Capture the cell that displays the provided text and extract its [x, y] central coordinate. 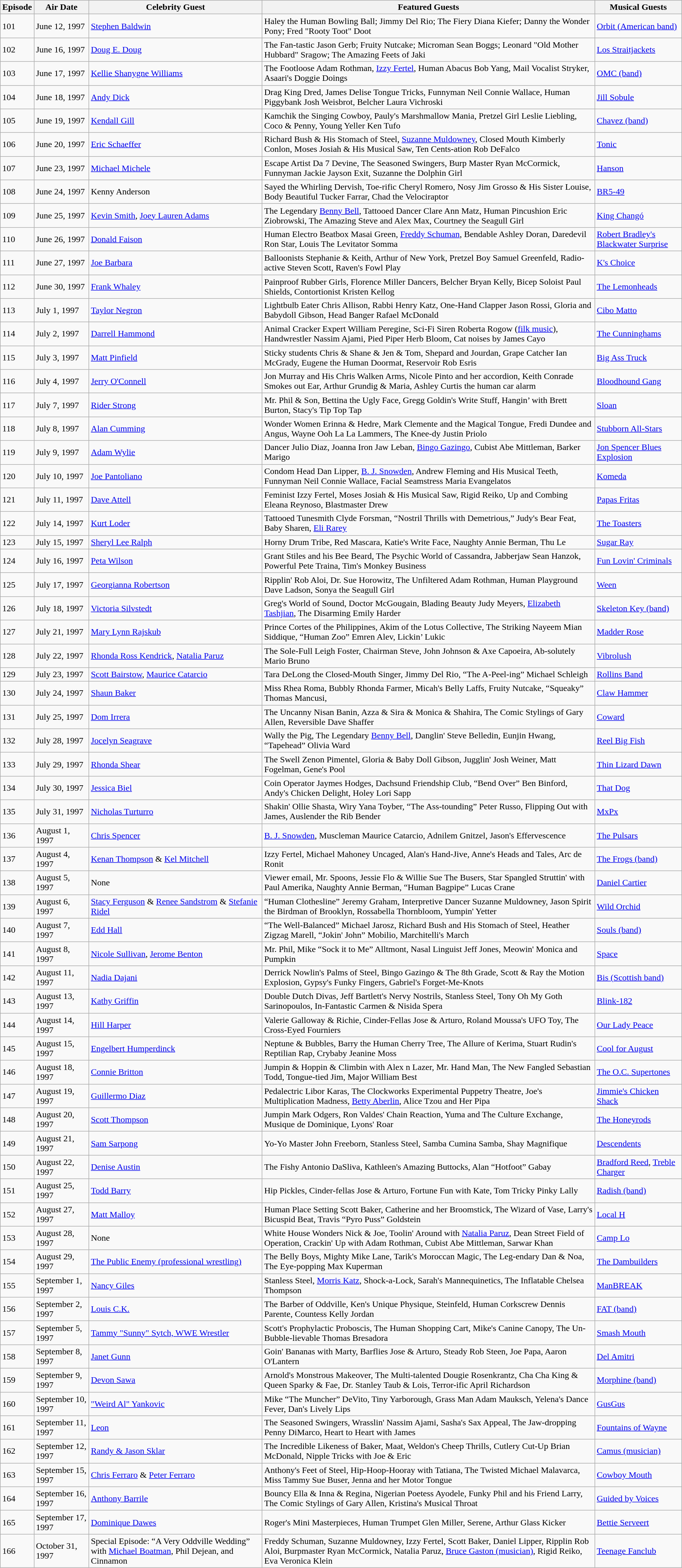
Doug E. Doug [176, 50]
160 [17, 1404]
Ripplin' Rob Aloi, Dr. Sue Horowitz, The Unfiltered Adam Rothman, Human Playground Dave Ladson, Sonya the Seagull Girl [428, 585]
Shaun Baker [176, 693]
July 22, 1997 [61, 655]
July 28, 1997 [61, 740]
107 [17, 168]
Papas Fritas [638, 499]
Georgianna Robertson [176, 585]
Our Lady Peace [638, 1024]
Air Date [61, 7]
Horny Drum Tribe, Red Mascara, Katie's Write Face, Naughty Annie Berman, Thu Le [428, 542]
146 [17, 1073]
121 [17, 499]
102 [17, 50]
Devon Sawa [176, 1380]
Bouncy Ella & Inna & Regina, Nigerian Poetess Ayodele, Funky Phil and his Friend Larry, The Comic Stylings of Gary Allen, Kristina's Musical Throat [428, 1498]
B. J. Snowden, Muscleman Maurice Catarcio, Adnilem Gnitzel, Jason's Effervescence [428, 835]
Sam Sarpong [176, 1143]
Kamchik the Singing Cowboy, Pauly's Marshmallow Mania, Pretzel Girl Leslie Liebling, Coco & Penny, Young Yeller Ken Tufo [428, 121]
101 [17, 26]
Grant Stiles and his Bee Beard, The Psychic World of Cassandra, Jabberjaw Sean Hanzok, Powerful Pete Traina, Tim's Monkey Business [428, 561]
Guided by Voices [638, 1498]
125 [17, 585]
June 23, 1997 [61, 168]
166 [17, 1551]
127 [17, 632]
Komeda [638, 476]
Kenan Thompson & Kel Mitchell [176, 859]
Kenny Anderson [176, 191]
Camp Lo [638, 1238]
Adam Wylie [176, 452]
126 [17, 608]
Feminist Izzy Fertel, Moses Josiah & His Musical Saw, Rigid Reiko, Up and Combing Eleana Reynoso, Blastmaster Drew [428, 499]
115 [17, 358]
July 9, 1997 [61, 452]
123 [17, 542]
145 [17, 1048]
FAT (band) [638, 1309]
The O.C. Supertones [638, 1073]
July 1, 1997 [61, 310]
Bradford Reed, Treble Charger [638, 1167]
August 4, 1997 [61, 859]
July 11, 1997 [61, 499]
108 [17, 191]
August 18, 1997 [61, 1073]
Rhonda Shear [176, 765]
September 11, 1997 [61, 1428]
July 16, 1997 [61, 561]
Kevin Smith, Joey Lauren Adams [176, 216]
157 [17, 1332]
Valerie Galloway & Richie, Cinder-Fellas Jose & Arturo, Roland Moussa's UFO Toy, The Cross-Eyed Fourniers [428, 1024]
147 [17, 1096]
The Lemonheads [638, 286]
Kathy Griffin [176, 1001]
Stacy Ferguson & Renee Sandstrom & Stefanie Ridel [176, 907]
109 [17, 216]
The Uncanny Nisan Banin, Azza & Sira & Monica & Shahira, The Comic Stylings of Gary Allen, Reversible Dave Shaffer [428, 717]
128 [17, 655]
Rhonda Ross Kendrick, Natalia Paruz [176, 655]
June 26, 1997 [61, 239]
Hip Pickles, Cinder-fellas Jose & Arturo, Fortune Fun with Kate, Tom Tricky Pinky Lally [428, 1190]
Morphine (band) [638, 1380]
Cibo Matto [638, 310]
Jumpin & Hoppin & Climbin with Alex n Lazer, Mr. Hand Man, The New Fangled Sebastian Todd, Tongue-tied Jim, Major William Best [428, 1073]
Wild Orchid [638, 907]
August 11, 1997 [61, 977]
September 2, 1997 [61, 1309]
Joe Barbara [176, 263]
The Fishy Antonio DaSliva, Kathleen's Amazing Buttocks, Alan “Hotfoot” Gabay [428, 1167]
July 10, 1997 [61, 476]
158 [17, 1356]
Taylor Negron [176, 310]
Human Place Setting Scott Baker, Catherine and her Broomstick, The Wizard of Vase, Larry's Bicuspid Beat, Travis “Pyro Puss” Goldstein [428, 1214]
July 2, 1997 [61, 334]
Roger's Mini Masterpieces, Human Trumpet Glen Miller, Serene, Arthur Glass Kicker [428, 1522]
“The Well-Balanced” Michael Jarosz, Richard Bush and His Stomach of Steel, Heather Zigzag Marell, “Jokin' John” Mobilio, Marchitelli's March [428, 930]
Richard Bush & His Stomach of Steel, Suzanne Muldowney, Closed Mouth Kimberly Conlon, Moses Josiah & His Musical Saw, Ten Cents-ation Rob DeFalco [428, 144]
Robert Bradley's Blackwater Surprise [638, 239]
August 8, 1997 [61, 954]
Goin' Bananas with Marty, Barflies Jose & Arturo, Steady Rob Steen, Joe Papa, Aaron O'Lantern [428, 1356]
August 15, 1997 [61, 1048]
Lightbulb Eater Chris Allison, Rabbi Henry Katz, One-Hand Clapper Jason Rossi, Gloria and Babydoll Gibson, Head Banger Rafael McDonald [428, 310]
June 16, 1997 [61, 50]
Vibrolush [638, 655]
Stubborn All-Stars [638, 429]
July 14, 1997 [61, 524]
Prince Cortes of the Philippines, Akim of the Lotus Collective, The Striking Nayeem Mian Siddique, “Human Zoo” Emren Alev, Lickin’ Lukic [428, 632]
Teenage Fanclub [638, 1551]
September 10, 1997 [61, 1404]
Miss Rhea Roma, Bubbly Rhonda Farmer, Micah's Belly Laffs, Fruity Nutcake, “Squeaky” Thomas Mancusi, [428, 693]
Bis (Scottish band) [638, 977]
148 [17, 1120]
Skeleton Key (band) [638, 608]
July 17, 1997 [61, 585]
139 [17, 907]
Matt Pinfield [176, 358]
Tattooed Tunesmith Clyde Forsman, “Nostril Thrills with Demetrious,” Judy's Bear Feat, Baby Sharen, Eli Rarey [428, 524]
110 [17, 239]
116 [17, 382]
Special Episode: “A Very Oddville Wedding” with Michael Boatman, Phil Dejean, and Cinnamon [176, 1551]
July 21, 1997 [61, 632]
Descendents [638, 1143]
July 15, 1997 [61, 542]
Condom Head Dan Lipper, B. J. Snowden, Andrew Fleming and His Musical Teeth, Funnyman Neil Connie Wallace, Facial Seamstress Maria Evangelatos [428, 476]
"Weird Al" Yankovic [176, 1404]
Radish (band) [638, 1190]
July 3, 1997 [61, 358]
August 25, 1997 [61, 1190]
165 [17, 1522]
Mary Lynn Rajskub [176, 632]
Leon [176, 1428]
August 6, 1997 [61, 907]
The Dambuilders [638, 1262]
Joe Pantoliano [176, 476]
“Human Clothesline” Jeremy Graham, Interpretive Dancer Suzanne Muldowney, Jason Spirit the Birdman of Brooklyn, Rossabella Thornbloom, Yumpin' Yetter [428, 907]
159 [17, 1380]
Victoria Silvstedt [176, 608]
Drag King Dred, James Delise Tongue Tricks, Funnyman Neil Connie Wallace, Human Piggybank Josh Weisbrot, Belcher Laura Vichroski [428, 97]
Stephen Baldwin [176, 26]
111 [17, 263]
August 13, 1997 [61, 1001]
Louis C.K. [176, 1309]
Donald Faison [176, 239]
113 [17, 310]
Randy & Jason Sklar [176, 1451]
120 [17, 476]
July 8, 1997 [61, 429]
June 20, 1997 [61, 144]
152 [17, 1214]
BR5-49 [638, 191]
The Swell Zenon Pimentel, Gloria & Baby Doll Gibson, Jugglin' Josh Weiner, Matt Fogelman, Gene's Pool [428, 765]
164 [17, 1498]
Anthony Barrile [176, 1498]
Daniel Cartier [638, 882]
Los Straitjackets [638, 50]
July 31, 1997 [61, 812]
Frank Whaley [176, 286]
154 [17, 1262]
The Cunninghams [638, 334]
Shakin' Ollie Shasta, Wiry Yana Toyber, “The Ass-tounding” Peter Russo, Flipping Out with James, Auslender the Rib Bender [428, 812]
Scott Bairstow, Maurice Catarcio [176, 675]
Guillermo Diaz [176, 1096]
July 29, 1997 [61, 765]
Human Electro Beatbox Masai Green, Freddy Schuman, Bendable Ashley Doran, Daredevil Ron Star, Louis The Levitator Somma [428, 239]
Hanson [638, 168]
163 [17, 1475]
156 [17, 1309]
Sayed the Whirling Dervish, Toe-rific Cheryl Romero, Nosy Jim Grosso & His Sister Louise, Body Beautiful Tucker Farrar, Chad the Velociraptor [428, 191]
Chris Ferraro & Peter Ferraro [176, 1475]
Nancy Giles [176, 1285]
Andy Dick [176, 97]
August 28, 1997 [61, 1238]
The Toasters [638, 524]
Coin Operator Jaymes Hodges, Dachsund Friendship Club, “Bend Over” Ben Binford, Andy's Chicken Delight, Holey Lori Sapp [428, 788]
August 1, 1997 [61, 835]
Jon Spencer Blues Explosion [638, 452]
122 [17, 524]
Engelbert Humperdinck [176, 1048]
Local H [638, 1214]
The Seasoned Swingers, Wrasslin' Nassim Ajami, Sasha's Sax Appeal, The Jaw-dropping Penny DiMarco, Heart to Heart with James [428, 1428]
July 23, 1997 [61, 675]
Wally the Pig, The Legendary Benny Bell, Danglin' Steve Belledin, Eunjin Hwang, “Tapehead” Olivia Ward [428, 740]
Featured Guests [428, 7]
July 25, 1997 [61, 717]
162 [17, 1451]
Fun Lovin' Criminals [638, 561]
Hill Harper [176, 1024]
Double Dutch Divas, Jeff Bartlett's Nervy Nostrils, Stanless Steel, Tony Oh My Goth Sarinopoulos, In-Fantastic Carmen & Nisida Spera [428, 1001]
134 [17, 788]
The Incredible Likeness of Baker, Maat, Weldon's Cheep Thrills, Cutlery Cut-Up Brian McDonald, Nipple Tricks with Joe & Eric [428, 1451]
July 24, 1997 [61, 693]
104 [17, 97]
Jimmie's Chicken Shack [638, 1096]
Sticky students Chris & Shane & Jen & Tom, Shepard and Jourdan, Grape Catcher Ian McGrady, Eugene the Human Doormat, Reservoir Rob Esris [428, 358]
Kendall Gill [176, 121]
Mr. Phil, Mike “Sock it to Me” Alltmont, Nasal Linguist Jeff Jones, Meowin' Monica and Pumpkin [428, 954]
The Footloose Adam Rothman, Izzy Fertel, Human Abacus Bob Yang, Mail Vocalist Stryker, Asaari's Doggie Doings [428, 74]
Jill Sobule [638, 97]
Peta Wilson [176, 561]
Greg's World of Sound, Doctor McGougain, Blading Beauty Judy Meyers, Elizabeth Tashjian, The Disarming Emily Harder [428, 608]
Jocelyn Seagrave [176, 740]
144 [17, 1024]
Derrick Nowlin's Palms of Steel, Bingo Gazingo & The 8th Grade, Scott & Ray the Motion Explosion, Gypsy's Funky Fingers, Gabriel's Forget-Me-Knots [428, 977]
August 7, 1997 [61, 930]
The Fan-tastic Jason Gerb; Fruity Nutcake; Microman Sean Boggs; Leonard "Old Mother Hubbard" Sragow; The Amazing Feets of Jaki [428, 50]
155 [17, 1285]
The Pulsars [638, 835]
119 [17, 452]
Wonder Women Erinna & Hedre, Mark Clemente and the Magical Tongue, Fredi Dundee and Angus, Wayne Ooh La La Lammers, The Knee-dy Justin Priolo [428, 429]
Jerry O'Connell [176, 382]
June 25, 1997 [61, 216]
July 7, 1997 [61, 405]
Dom Irrera [176, 717]
Mr. Phil & Son, Bettina the Ugly Face, Gregg Goldin's Write Stuff, Hangin’ with Brett Burton, Stacy's Tip Top Tap [428, 405]
July 18, 1997 [61, 608]
Ween [638, 585]
Rollins Band [638, 675]
Jumpin Mark Odgers, Ron Valdes' Chain Reaction, Yuma and The Culture Exchange, Musique de Dominique, Lyons' Roar [428, 1120]
151 [17, 1190]
114 [17, 334]
Dancer Julio Diaz, Joanna Iron Jaw Leban, Bingo Gazingo, Cubist Abe Mittleman, Barker Marigo [428, 452]
July 4, 1997 [61, 382]
September 15, 1997 [61, 1475]
Jessica Biel [176, 788]
Rider Strong [176, 405]
Tonic [638, 144]
Dominique Dawes [176, 1522]
Nadia Dajani [176, 977]
July 30, 1997 [61, 788]
August 29, 1997 [61, 1262]
The Barber of Oddville, Ken's Unique Physique, Steinfeld, Human Corkscrew Dennis Parente, Countess Kelly Jordan [428, 1309]
Chris Spencer [176, 835]
Eric Schaeffer [176, 144]
Balloonists Stephanie & Keith, Arthur of New York, Pretzel Boy Samuel Greenfeld, Radio-active Steven Scott, Raven's Fowl Play [428, 263]
September 8, 1997 [61, 1356]
That Dog [638, 788]
141 [17, 954]
Scott Thompson [176, 1120]
June 18, 1997 [61, 97]
106 [17, 144]
133 [17, 765]
142 [17, 977]
The Honeyrods [638, 1120]
Orbit (American band) [638, 26]
Smash Mouth [638, 1332]
Pedalectric Libor Karas, The Clockworks Experimental Puppetry Theatre, Joe's Multiplication Madness, Betty Aberlin, Alice Tzou and Her Pipa [428, 1096]
Episode [17, 7]
Blink-182 [638, 1001]
September 9, 1997 [61, 1380]
September 12, 1997 [61, 1451]
103 [17, 74]
October 31, 1997 [61, 1551]
K's Choice [638, 263]
September 5, 1997 [61, 1332]
Space [638, 954]
June 30, 1997 [61, 286]
140 [17, 930]
118 [17, 429]
June 19, 1997 [61, 121]
August 22, 1997 [61, 1167]
August 14, 1997 [61, 1024]
The Legendary Benny Bell, Tattooed Dancer Clare Ann Matz, Human Pincushion Eric Ziobrowski, The Amazing Steve and Alex Max, Courtney the Seagull Girl [428, 216]
Chavez (band) [638, 121]
Fountains of Wayne [638, 1428]
September 1, 1997 [61, 1285]
Matt Malloy [176, 1214]
130 [17, 693]
131 [17, 717]
June 17, 1997 [61, 74]
117 [17, 405]
143 [17, 1001]
Scott's Prophylactic Proboscis, The Human Shopping Cart, Mike's Canine Canopy, The Un-Bubble-lievable Thomas Bresadora [428, 1332]
MxPx [638, 812]
Del Amitri [638, 1356]
Tammy "Sunny" Sytch, WWE Wrestler [176, 1332]
Connie Britton [176, 1073]
The Belly Boys, Mighty Mike Lane, Tarik's Moroccan Magic, The Leg-endary Dan & Noa, The Eye-popping Max Kuperman [428, 1262]
Darrell Hammond [176, 334]
105 [17, 121]
Janet Gunn [176, 1356]
112 [17, 286]
August 5, 1997 [61, 882]
June 12, 1997 [61, 26]
124 [17, 561]
129 [17, 675]
Sloan [638, 405]
Izzy Fertel, Michael Mahoney Uncaged, Alan's Hand-Jive, Anne's Heads and Tales, Arc de Ronit [428, 859]
ManBREAK [638, 1285]
136 [17, 835]
Painproof Rubber Girls, Florence Miller Dancers, Belcher Bryan Kelly, Bicep Soloist Paul Shields, Contortionist Kristen Kellog [428, 286]
Cool for August [638, 1048]
132 [17, 740]
The Public Enemy (professional wrestling) [176, 1262]
September 17, 1997 [61, 1522]
June 27, 1997 [61, 263]
GusGus [638, 1404]
161 [17, 1428]
Edd Hall [176, 930]
Bloodhound Gang [638, 382]
Thin Lizard Dawn [638, 765]
Madder Rose [638, 632]
Nicole Sullivan, Jerome Benton [176, 954]
Stanless Steel, Morris Katz, Shock-a-Lock, Sarah's Mannequinetics, The Inflatable Chelsea Thompson [428, 1285]
Reel Big Fish [638, 740]
Todd Barry [176, 1190]
Bettie Serveert [638, 1522]
August 20, 1997 [61, 1120]
Yo-Yo Master John Freeborn, Stanless Steel, Samba Cumina Samba, Shay Magnifique [428, 1143]
153 [17, 1238]
Denise Austin [176, 1167]
Souls (band) [638, 930]
149 [17, 1143]
September 16, 1997 [61, 1498]
Sugar Ray [638, 542]
OMC (band) [638, 74]
Kurt Loder [176, 524]
Escape Artist Da 7 Devine, The Seasoned Swingers, Burp Master Ryan McCormick, Funnyman Jackie Jayson Exit, Suzanne the Dolphin Girl [428, 168]
Neptune & Bubbles, Barry the Human Cherry Tree, The Allure of Kerima, Stuart Rudin's Reptilian Rap, Crybaby Jeanine Moss [428, 1048]
Celebrity Guest [176, 7]
The Sole-Full Leigh Foster, Chairman Steve, John Johnson & Axe Capoeira, Ab-solutely Mario Bruno [428, 655]
Haley the Human Bowling Ball; Jimmy Del Rio; The Fiery Diana Kiefer; Danny the Wonder Pony; Fred "Rooty Toot" Doot [428, 26]
Anthony's Feet of Steel, Hip-Hoop-Hooray with Tatiana, The Twisted Michael Malavarca, Miss Tammy Sue Buser, Jenna and her Motor Tongue [428, 1475]
Tara DeLong the Closed-Mouth Singer, Jimmy Del Rio, “The A-Peel-ing” Michael Schleigh [428, 675]
Mike “The Muncher” DeVito, Tiny Yarborough, Grass Man Adam Mauksch, Yelena's Dance Fever, Dan's Lively Lips [428, 1404]
Dave Attell [176, 499]
Big Ass Truck [638, 358]
Alan Cumming [176, 429]
Claw Hammer [638, 693]
Coward [638, 717]
Camus (musician) [638, 1451]
Michael Michele [176, 168]
June 24, 1997 [61, 191]
Sheryl Lee Ralph [176, 542]
135 [17, 812]
August 19, 1997 [61, 1096]
August 27, 1997 [61, 1214]
150 [17, 1167]
137 [17, 859]
Nicholas Turturro [176, 812]
August 21, 1997 [61, 1143]
King Changó [638, 216]
Kellie Shanygne Williams [176, 74]
138 [17, 882]
Musical Guests [638, 7]
Cowboy Mouth [638, 1475]
The Frogs (band) [638, 859]
